Pinpoint the cell where the given text exists, returning its [x, y] midpoint coordinate. 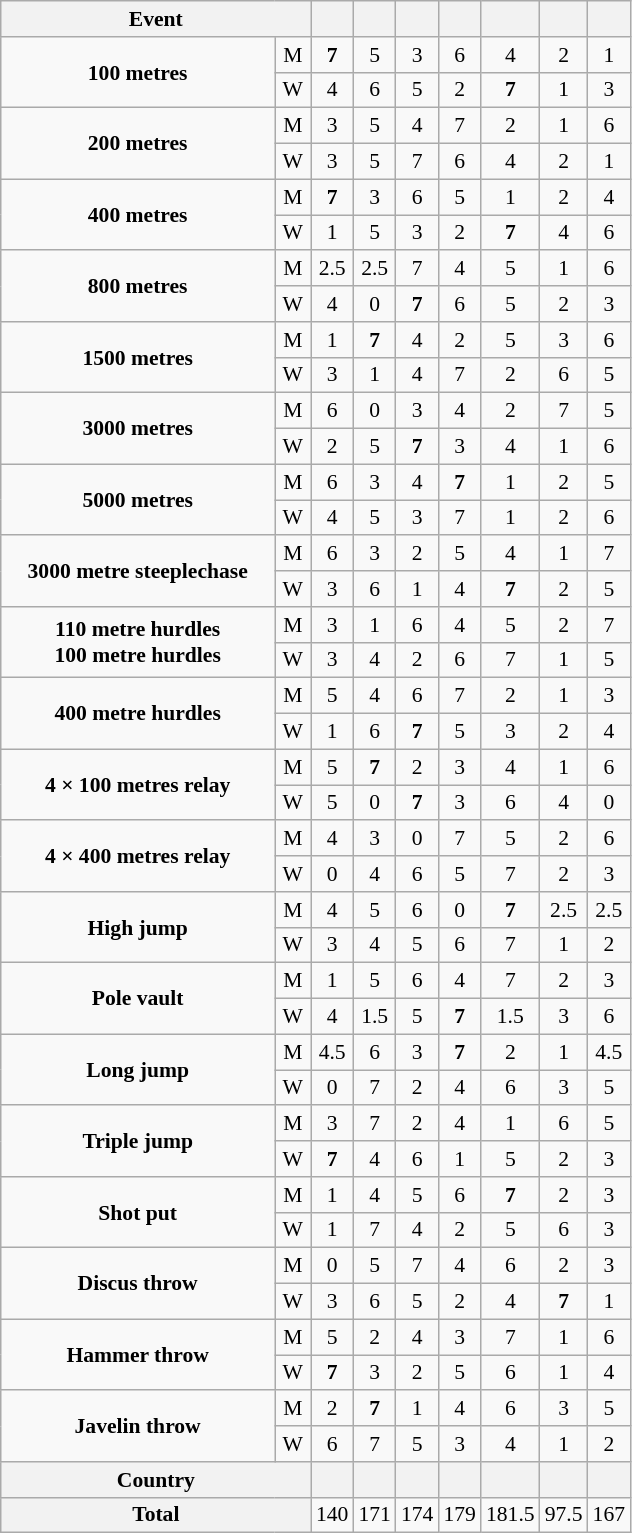
Long jump [138, 1070]
171 [374, 1515]
100 metres [138, 72]
Discus throw [138, 1284]
Shot put [138, 1212]
3000 metres [138, 428]
4 × 100 metres relay [138, 784]
Total [156, 1515]
97.5 [564, 1515]
1500 metres [138, 358]
High jump [138, 928]
Country [156, 1480]
Pole vault [138, 998]
3000 metre steeplechase [138, 572]
4 × 400 metres relay [138, 856]
167 [610, 1515]
Hammer throw [138, 1354]
140 [332, 1515]
400 metres [138, 214]
5000 metres [138, 500]
181.5 [510, 1515]
Javelin throw [138, 1426]
174 [418, 1515]
Event [156, 19]
179 [460, 1515]
110 metre hurdles100 metre hurdles [138, 642]
Triple jump [138, 1142]
400 metre hurdles [138, 714]
200 metres [138, 144]
800 metres [138, 286]
